Locate the cell with the specified text and output its [x, y] center coordinate. 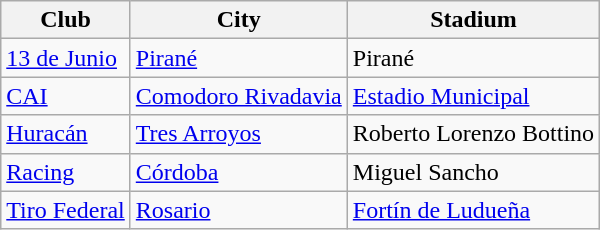
Roberto Lorenzo Bottino [473, 134]
Racing [66, 172]
13 de Junio [66, 58]
Fortín de Ludueña [473, 210]
Stadium [473, 20]
City [238, 20]
Miguel Sancho [473, 172]
Club [66, 20]
Rosario [238, 210]
Tres Arroyos [238, 134]
Estadio Municipal [473, 96]
Córdoba [238, 172]
CAI [66, 96]
Comodoro Rivadavia [238, 96]
Tiro Federal [66, 210]
Huracán [66, 134]
